Find where the given text appears and provide that cell's center as [x, y] coordinate. 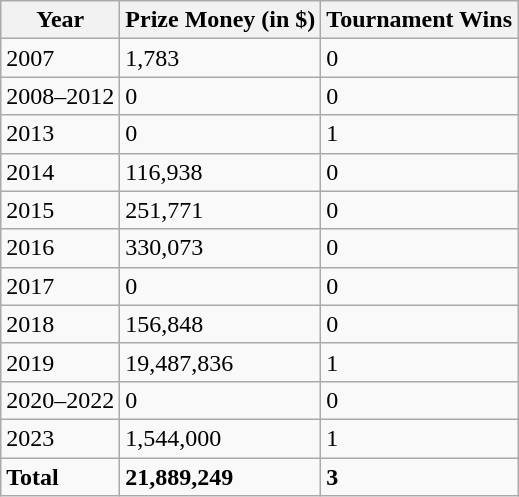
2014 [60, 172]
2016 [60, 248]
2013 [60, 134]
1,783 [220, 58]
2008–2012 [60, 96]
1,544,000 [220, 438]
330,073 [220, 248]
3 [420, 477]
2020–2022 [60, 400]
Tournament Wins [420, 20]
19,487,836 [220, 362]
156,848 [220, 324]
2023 [60, 438]
2015 [60, 210]
2019 [60, 362]
116,938 [220, 172]
2017 [60, 286]
251,771 [220, 210]
Prize Money (in $) [220, 20]
2007 [60, 58]
Total [60, 477]
21,889,249 [220, 477]
2018 [60, 324]
Year [60, 20]
